Determine the (x, y) coordinate at the center of the cell enclosing the given text.  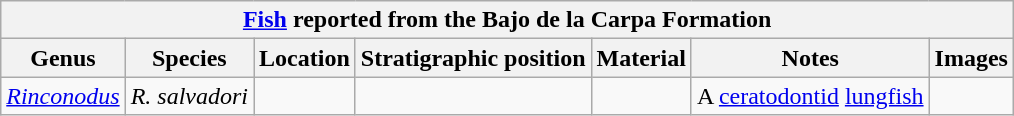
Fish reported from the Bajo de la Carpa Formation (508, 20)
Material (641, 58)
Images (971, 58)
R. salvadori (189, 96)
Stratigraphic position (473, 58)
Genus (63, 58)
Notes (810, 58)
Species (189, 58)
Rinconodus (63, 96)
Location (305, 58)
A ceratodontid lungfish (810, 96)
